Pinpoint the cell where the given text exists, returning its (x, y) midpoint coordinate. 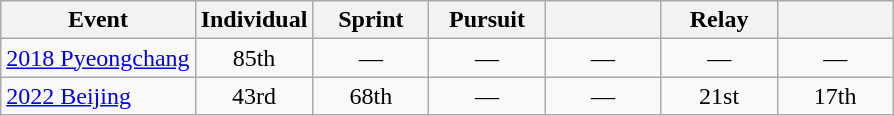
Sprint (371, 20)
2022 Beijing (98, 96)
Event (98, 20)
Relay (719, 20)
2018 Pyeongchang (98, 58)
17th (835, 96)
43rd (254, 96)
85th (254, 58)
68th (371, 96)
Individual (254, 20)
21st (719, 96)
Pursuit (487, 20)
